Find where the given text appears and provide that cell's center as (x, y) coordinate. 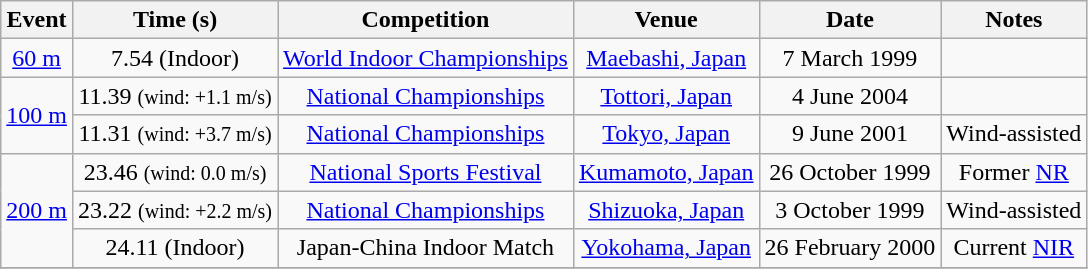
7.54 (Indoor) (174, 58)
100 m (37, 115)
11.39 (wind: +1.1 m/s) (174, 96)
9 June 2001 (850, 134)
World Indoor Championships (426, 58)
Kumamoto, Japan (666, 172)
11.31 (wind: +3.7 m/s) (174, 134)
Shizuoka, Japan (666, 210)
23.46 (wind: 0.0 m/s) (174, 172)
4 June 2004 (850, 96)
7 March 1999 (850, 58)
23.22 (wind: +2.2 m/s) (174, 210)
3 October 1999 (850, 210)
Japan-China Indoor Match (426, 248)
60 m (37, 58)
26 February 2000 (850, 248)
Maebashi, Japan (666, 58)
200 m (37, 210)
24.11 (Indoor) (174, 248)
Tokyo, Japan (666, 134)
Time (s) (174, 20)
Current NIR (1014, 248)
Former NR (1014, 172)
Event (37, 20)
Venue (666, 20)
National Sports Festival (426, 172)
Notes (1014, 20)
Competition (426, 20)
Tottori, Japan (666, 96)
26 October 1999 (850, 172)
Date (850, 20)
Yokohama, Japan (666, 248)
